Detect which cell encompasses the target text, then output its [x, y] center coordinate. 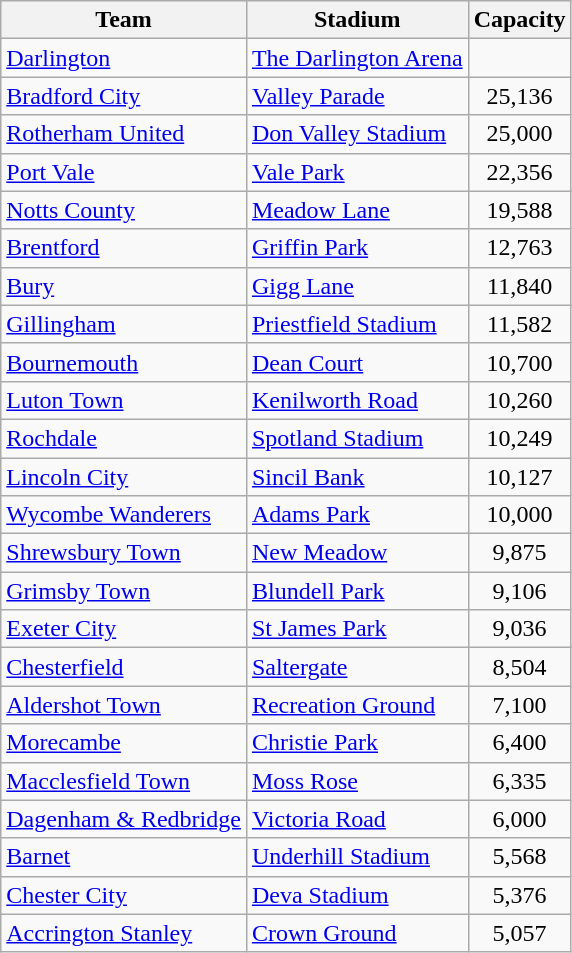
Adams Park [357, 515]
12,763 [520, 248]
Team [124, 20]
10,000 [520, 515]
Bury [124, 286]
Moss Rose [357, 781]
Grimsby Town [124, 591]
New Meadow [357, 553]
Capacity [520, 20]
5,568 [520, 857]
Dagenham & Redbridge [124, 819]
Lincoln City [124, 477]
Deva Stadium [357, 895]
Chester City [124, 895]
10,249 [520, 438]
6,000 [520, 819]
6,400 [520, 743]
Dean Court [357, 362]
22,356 [520, 172]
Brentford [124, 248]
Victoria Road [357, 819]
7,100 [520, 705]
Underhill Stadium [357, 857]
9,036 [520, 629]
Morecambe [124, 743]
6,335 [520, 781]
10,700 [520, 362]
Rotherham United [124, 134]
Recreation Ground [357, 705]
Don Valley Stadium [357, 134]
25,136 [520, 96]
5,376 [520, 895]
5,057 [520, 933]
19,588 [520, 210]
Shrewsbury Town [124, 553]
Valley Parade [357, 96]
Kenilworth Road [357, 400]
Saltergate [357, 667]
Bournemouth [124, 362]
10,260 [520, 400]
Exeter City [124, 629]
Accrington Stanley [124, 933]
Vale Park [357, 172]
Christie Park [357, 743]
Gillingham [124, 324]
Blundell Park [357, 591]
Macclesfield Town [124, 781]
Darlington [124, 58]
Port Vale [124, 172]
Chesterfield [124, 667]
Notts County [124, 210]
10,127 [520, 477]
9,875 [520, 553]
Rochdale [124, 438]
Bradford City [124, 96]
Meadow Lane [357, 210]
The Darlington Arena [357, 58]
9,106 [520, 591]
Griffin Park [357, 248]
Crown Ground [357, 933]
25,000 [520, 134]
Spotland Stadium [357, 438]
Wycombe Wanderers [124, 515]
Stadium [357, 20]
8,504 [520, 667]
Aldershot Town [124, 705]
St James Park [357, 629]
Priestfield Stadium [357, 324]
Barnet [124, 857]
Gigg Lane [357, 286]
Luton Town [124, 400]
11,840 [520, 286]
11,582 [520, 324]
Sincil Bank [357, 477]
